Determine the [x, y] coordinate at the center of the cell enclosing the given text.  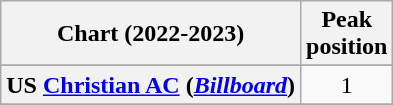
US Christian AC (Billboard) [151, 85]
1 [347, 85]
Chart (2022-2023) [151, 34]
Peak position [347, 34]
